Extract the [x, y] coordinate from the center of the cell holding the provided text.  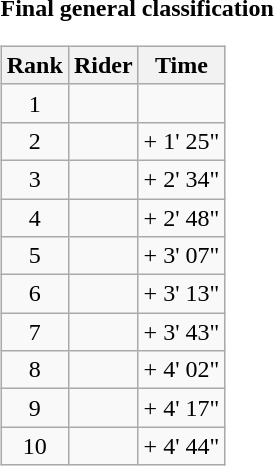
+ 3' 07" [182, 256]
+ 2' 48" [182, 217]
+ 3' 43" [182, 332]
+ 4' 17" [182, 408]
Rider [103, 65]
3 [34, 179]
5 [34, 256]
+ 4' 02" [182, 370]
Rank [34, 65]
Time [182, 65]
+ 2' 34" [182, 179]
6 [34, 294]
9 [34, 408]
8 [34, 370]
1 [34, 103]
7 [34, 332]
10 [34, 446]
4 [34, 217]
+ 3' 13" [182, 294]
+ 4' 44" [182, 446]
2 [34, 141]
+ 1' 25" [182, 141]
